Detect which cell encompasses the target text, then output its (x, y) center coordinate. 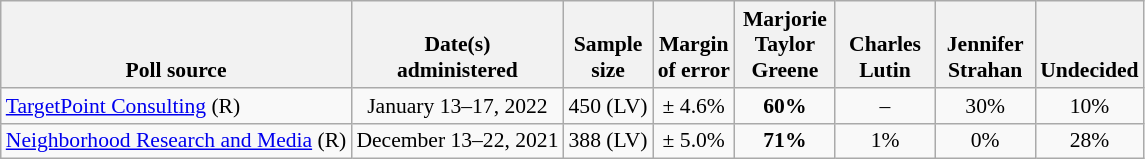
Poll source (176, 44)
Neighborhood Research and Media (R) (176, 141)
10% (1089, 106)
MarjorieTaylor Greene (785, 44)
28% (1089, 141)
71% (785, 141)
Date(s)administered (457, 44)
60% (785, 106)
JenniferStrahan (985, 44)
± 5.0% (694, 141)
Marginof error (694, 44)
Undecided (1089, 44)
450 (LV) (608, 106)
TargetPoint Consulting (R) (176, 106)
January 13–17, 2022 (457, 106)
CharlesLutin (885, 44)
30% (985, 106)
0% (985, 141)
December 13–22, 2021 (457, 141)
388 (LV) (608, 141)
Samplesize (608, 44)
± 4.6% (694, 106)
– (885, 106)
1% (885, 141)
